Extract the [x, y] coordinate from the center of the cell holding the provided text.  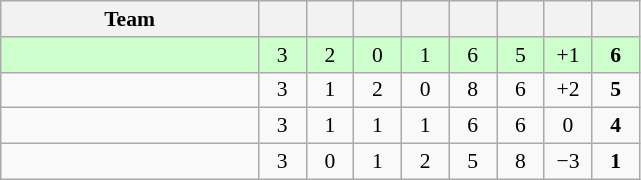
+1 [568, 55]
Team [130, 19]
−3 [568, 162]
4 [616, 126]
+2 [568, 90]
